Search for the cell housing the specified text and yield its [X, Y] center coordinate. 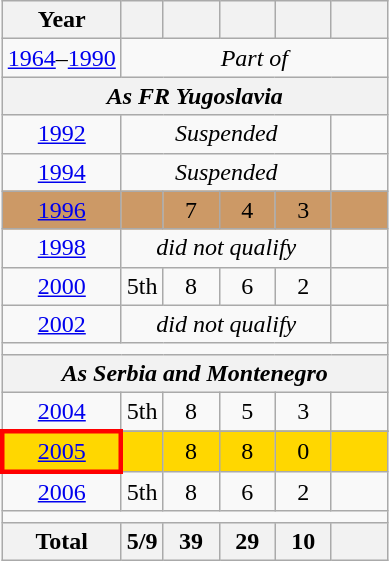
2004 [62, 411]
29 [247, 541]
2002 [62, 324]
Total [62, 541]
Year [62, 20]
10 [303, 541]
2000 [62, 286]
1992 [62, 134]
5/9 [142, 541]
Part of [254, 58]
As Serbia and Montenegro [194, 373]
0 [303, 450]
4 [247, 210]
1994 [62, 172]
2005 [62, 450]
7 [191, 210]
1998 [62, 248]
1964–1990 [62, 58]
As FR Yugoslavia [194, 96]
5 [247, 411]
1996 [62, 210]
39 [191, 541]
2006 [62, 492]
